Output the (X, Y) coordinate of the center of the cell containing the given text.  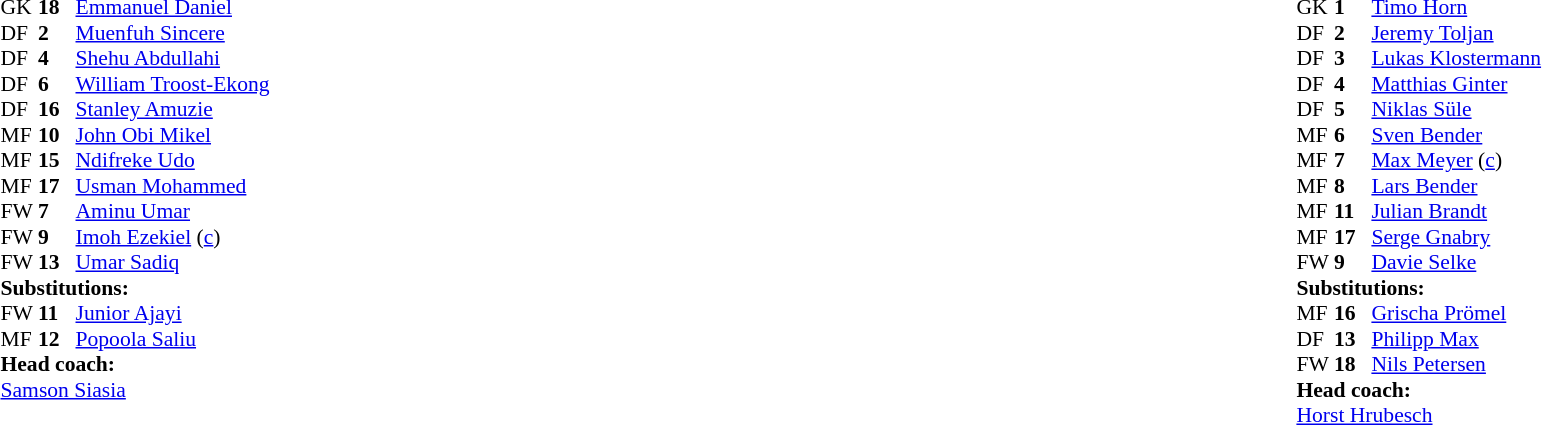
Jeremy Toljan (1456, 33)
Sven Bender (1456, 135)
Julian Brandt (1456, 211)
12 (57, 339)
18 (1353, 365)
Nils Petersen (1456, 365)
Samson Siasia (134, 390)
Grischa Prömel (1456, 313)
Lars Bender (1456, 186)
3 (1353, 59)
Lukas Klostermann (1456, 59)
Davie Selke (1456, 263)
15 (57, 161)
8 (1353, 186)
Stanley Amuzie (173, 109)
Max Meyer (c) (1456, 161)
John Obi Mikel (173, 135)
Junior Ajayi (173, 313)
Usman Mohammed (173, 186)
Aminu Umar (173, 211)
Matthias Ginter (1456, 84)
Muenfuh Sincere (173, 33)
Niklas Süle (1456, 109)
Popoola Saliu (173, 339)
10 (57, 135)
Ndifreke Udo (173, 161)
William Troost-Ekong (173, 84)
5 (1353, 109)
Serge Gnabry (1456, 237)
Imoh Ezekiel (c) (173, 237)
Shehu Abdullahi (173, 59)
Philipp Max (1456, 339)
Umar Sadiq (173, 263)
